Output the (x, y) coordinate of the center of the cell containing the given text.  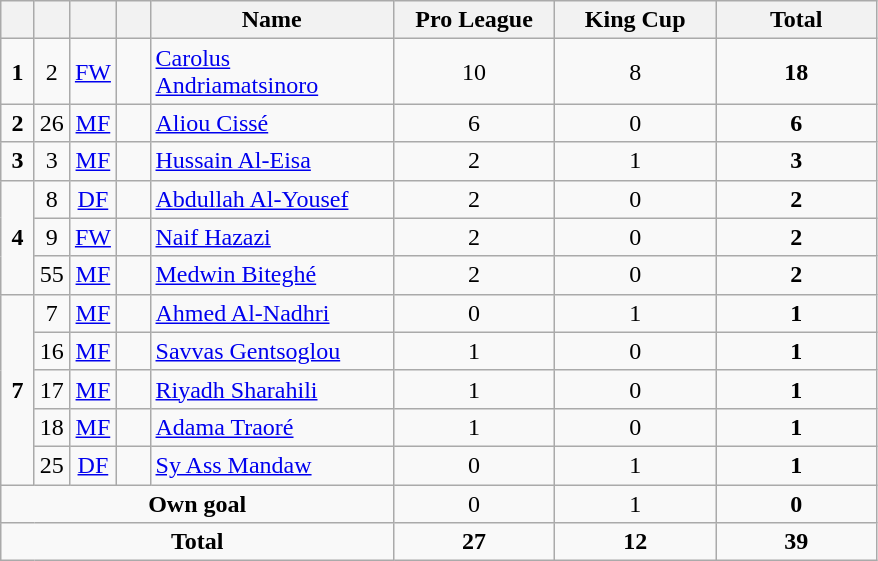
Own goal (198, 503)
Pro League (474, 20)
Medwin Biteghé (272, 275)
King Cup (636, 20)
10 (474, 72)
25 (52, 465)
Savvas Gentsoglou (272, 351)
Naif Hazazi (272, 237)
17 (52, 389)
12 (636, 542)
Riyadh Sharahili (272, 389)
Carolus Andriamatsinoro (272, 72)
39 (796, 542)
Hussain Al-Eisa (272, 161)
Sy Ass Mandaw (272, 465)
Name (272, 20)
27 (474, 542)
16 (52, 351)
Adama Traoré (272, 427)
Ahmed Al-Nadhri (272, 313)
4 (18, 237)
Aliou Cissé (272, 123)
Abdullah Al-Yousef (272, 199)
26 (52, 123)
9 (52, 237)
55 (52, 275)
